Output the (x, y) coordinate of the center of the cell containing the given text.  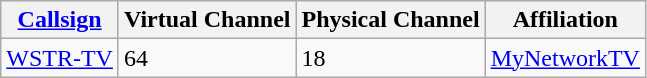
WSTR-TV (60, 58)
Virtual Channel (207, 20)
64 (207, 58)
18 (390, 58)
Affiliation (565, 20)
Callsign (60, 20)
Physical Channel (390, 20)
MyNetworkTV (565, 58)
